Extract the (X, Y) coordinate from the center of the cell holding the provided text.  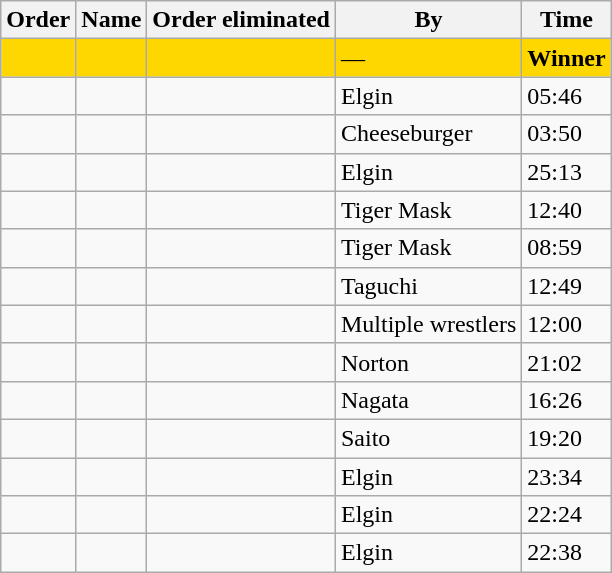
Name (112, 20)
Order (38, 20)
12:00 (566, 324)
Time (566, 20)
23:34 (566, 477)
05:46 (566, 96)
25:13 (566, 172)
By (428, 20)
Taguchi (428, 286)
Saito (428, 438)
Multiple wrestlers (428, 324)
22:38 (566, 553)
— (428, 58)
19:20 (566, 438)
21:02 (566, 362)
16:26 (566, 400)
Winner (566, 58)
Nagata (428, 400)
08:59 (566, 248)
22:24 (566, 515)
03:50 (566, 134)
12:40 (566, 210)
Norton (428, 362)
12:49 (566, 286)
Order eliminated (242, 20)
Cheeseburger (428, 134)
